Search for the cell housing the specified text and yield its [X, Y] center coordinate. 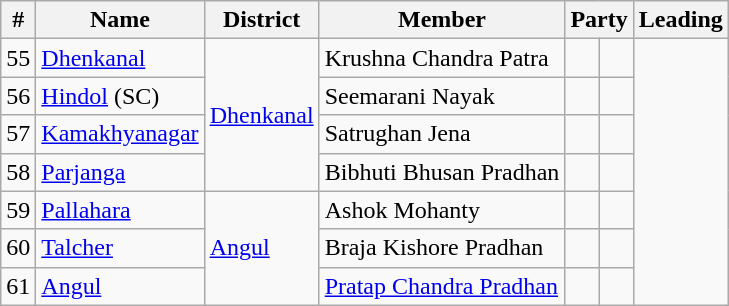
Seemarani Nayak [442, 96]
Pallahara [120, 210]
60 [18, 248]
Satrughan Jena [442, 134]
Name [120, 20]
Member [442, 20]
Braja Kishore Pradhan [442, 248]
Parjanga [120, 172]
Hindol (SC) [120, 96]
Ashok Mohanty [442, 210]
59 [18, 210]
58 [18, 172]
61 [18, 286]
District [262, 20]
Kamakhyanagar [120, 134]
56 [18, 96]
# [18, 20]
57 [18, 134]
55 [18, 58]
Talcher [120, 248]
Party [599, 20]
Krushna Chandra Patra [442, 58]
Bibhuti Bhusan Pradhan [442, 172]
Leading [680, 20]
Pratap Chandra Pradhan [442, 286]
